Return [X, Y] of the center of cell containing provided text 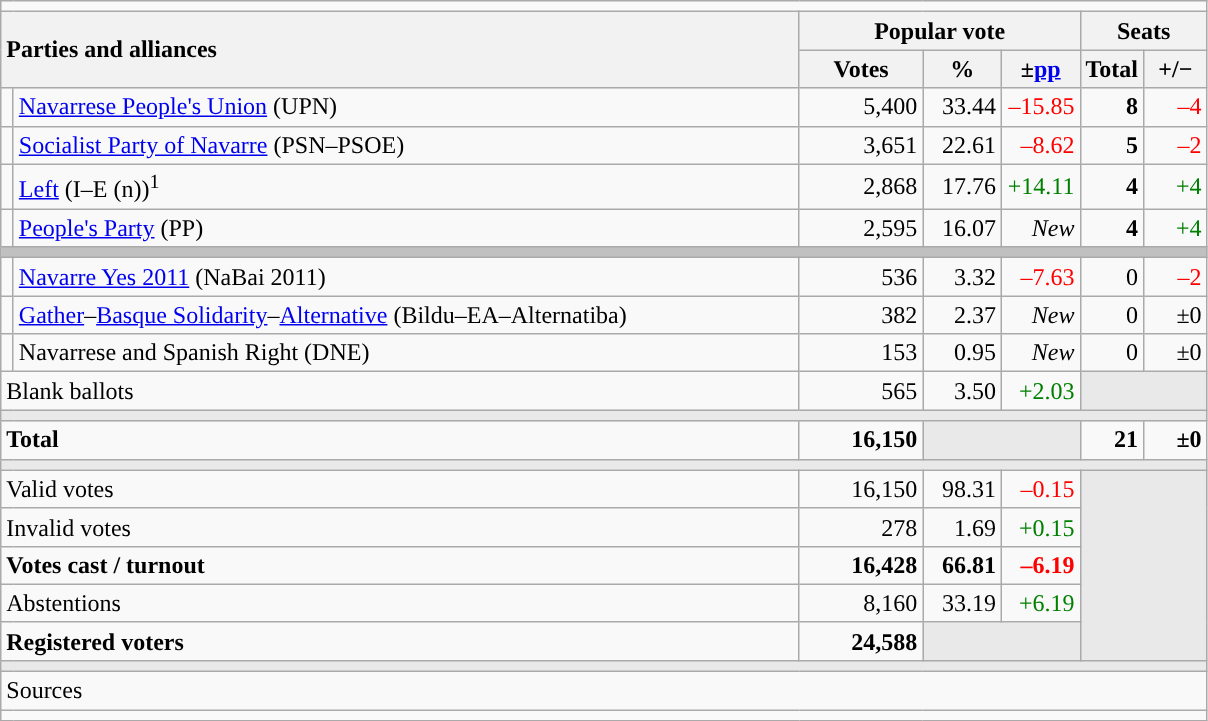
3,651 [861, 145]
Abstentions [400, 603]
3.50 [962, 391]
+2.03 [1040, 391]
–0.15 [1040, 489]
Votes [861, 69]
–4 [1176, 107]
–7.63 [1040, 277]
33.19 [962, 603]
17.76 [962, 186]
22.61 [962, 145]
Popular vote [940, 31]
–15.85 [1040, 107]
16.07 [962, 228]
21 [1112, 440]
% [962, 69]
278 [861, 527]
Blank ballots [400, 391]
2,595 [861, 228]
66.81 [962, 565]
Invalid votes [400, 527]
153 [861, 353]
Valid votes [400, 489]
16,428 [861, 565]
5 [1112, 145]
Gather–Basque Solidarity–Alternative (Bildu–EA–Alternatiba) [406, 315]
+14.11 [1040, 186]
±pp [1040, 69]
2.37 [962, 315]
+0.15 [1040, 527]
–8.62 [1040, 145]
+/− [1176, 69]
Seats [1144, 31]
8,160 [861, 603]
3.32 [962, 277]
+6.19 [1040, 603]
Left (I–E (n))1 [406, 186]
0.95 [962, 353]
98.31 [962, 489]
Sources [604, 691]
People's Party (PP) [406, 228]
24,588 [861, 641]
2,868 [861, 186]
Registered voters [400, 641]
Socialist Party of Navarre (PSN–PSOE) [406, 145]
Parties and alliances [400, 50]
Navarrese People's Union (UPN) [406, 107]
Navarrese and Spanish Right (DNE) [406, 353]
8 [1112, 107]
Votes cast / turnout [400, 565]
382 [861, 315]
565 [861, 391]
33.44 [962, 107]
1.69 [962, 527]
5,400 [861, 107]
–6.19 [1040, 565]
Navarre Yes 2011 (NaBai 2011) [406, 277]
536 [861, 277]
